Identify which cell holds the provided text, then report its (x, y) central coordinate. 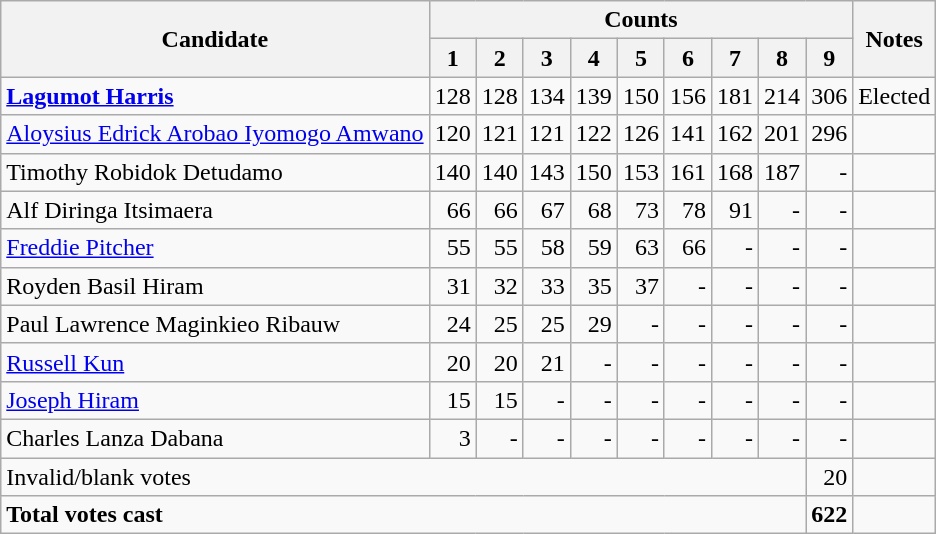
Royden Basil Hiram (215, 286)
161 (688, 172)
7 (734, 58)
68 (594, 210)
126 (640, 134)
Alf Diringa Itsimaera (215, 210)
Lagumot Harris (215, 96)
24 (452, 324)
73 (640, 210)
67 (546, 210)
156 (688, 96)
Counts (641, 20)
2 (500, 58)
21 (546, 362)
Paul Lawrence Maginkieo Ribauw (215, 324)
214 (782, 96)
9 (830, 58)
Invalid/blank votes (404, 477)
187 (782, 172)
Russell Kun (215, 362)
141 (688, 134)
201 (782, 134)
91 (734, 210)
78 (688, 210)
Notes (894, 39)
168 (734, 172)
296 (830, 134)
8 (782, 58)
58 (546, 248)
153 (640, 172)
Joseph Hiram (215, 400)
59 (594, 248)
63 (640, 248)
5 (640, 58)
6 (688, 58)
Aloysius Edrick Arobao Iyomogo Amwano (215, 134)
139 (594, 96)
Charles Lanza Dabana (215, 438)
143 (546, 172)
622 (830, 515)
35 (594, 286)
120 (452, 134)
Candidate (215, 39)
32 (500, 286)
31 (452, 286)
162 (734, 134)
Timothy Robidok Detudamo (215, 172)
181 (734, 96)
33 (546, 286)
4 (594, 58)
306 (830, 96)
122 (594, 134)
29 (594, 324)
37 (640, 286)
Total votes cast (404, 515)
Freddie Pitcher (215, 248)
134 (546, 96)
Elected (894, 96)
1 (452, 58)
